Output the (X, Y) coordinate of the center of the cell containing the given text.  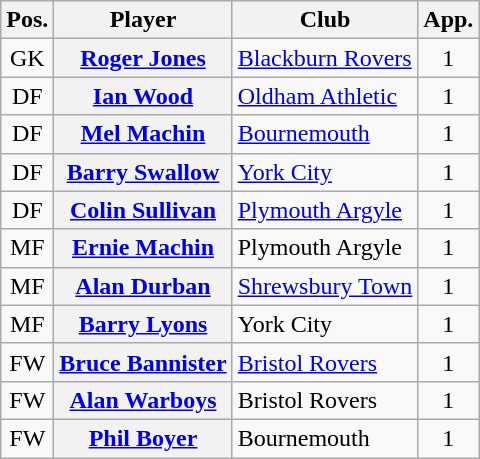
Bruce Bannister (143, 362)
GK (28, 58)
Barry Lyons (143, 324)
Shrewsbury Town (325, 286)
Barry Swallow (143, 172)
Roger Jones (143, 58)
Blackburn Rovers (325, 58)
App. (448, 20)
Ernie Machin (143, 248)
Pos. (28, 20)
Player (143, 20)
Colin Sullivan (143, 210)
Alan Durban (143, 286)
Alan Warboys (143, 400)
Phil Boyer (143, 438)
Club (325, 20)
Mel Machin (143, 134)
Oldham Athletic (325, 96)
Ian Wood (143, 96)
